Find where the given text appears and provide that cell's center as (x, y) coordinate. 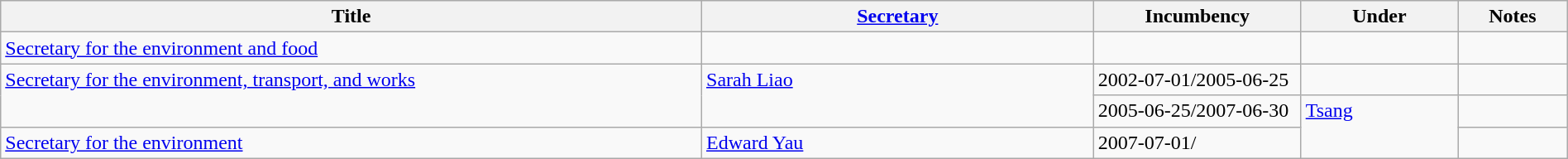
Tsang (1379, 127)
2005-06-25/2007-06-30 (1198, 111)
2007-07-01/ (1198, 142)
Secretary for the environment (351, 142)
Notes (1513, 17)
2002-07-01/2005-06-25 (1198, 79)
Secretary for the environment, transport, and works (351, 95)
Secretary (898, 17)
Secretary for the environment and food (351, 48)
Sarah Liao (898, 95)
Title (351, 17)
Incumbency (1198, 17)
Under (1379, 17)
Edward Yau (898, 142)
